Provide the [x, y] coordinate of the cell's center where the given text is located.  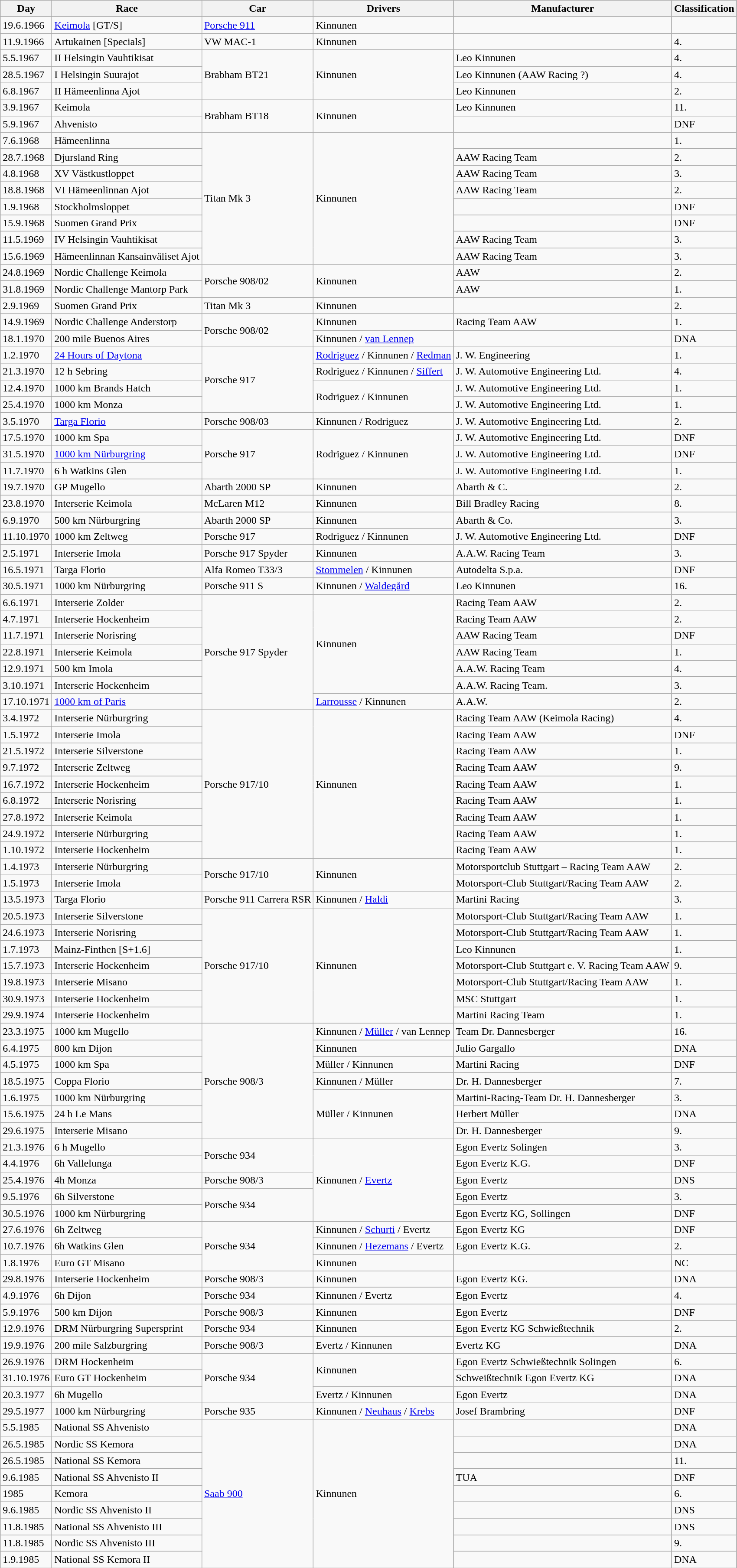
Hämeenlinnan Kansainväliset Ajot [127, 256]
Porsche 911 [258, 25]
Egon Evertz KG [563, 1229]
Nordic SS Ahvenisto III [127, 1543]
6 h Watkins Glen [127, 470]
Ahvenisto [127, 124]
1.8.1976 [26, 1263]
18.5.1975 [26, 1081]
16.5.1971 [26, 570]
11.7.1970 [26, 470]
Kinnunen / Hezemans / Evertz [383, 1246]
24.8.1969 [26, 273]
1000 km Zeltweg [127, 537]
200 mile Salzburgring [127, 1345]
Alfa Romeo T33/3 [258, 570]
Egon Evertz KG. [563, 1279]
Motorsport-Club Stuttgart e. V. Racing Team AAW [563, 965]
30.9.1973 [26, 998]
12.9.1971 [26, 668]
16.7.1972 [26, 784]
II Helsingin Vauhtikisat [127, 58]
Classification [704, 9]
4.9.1976 [26, 1296]
Djursland Ring [127, 157]
Kinnunen / Schurti / Evertz [383, 1229]
12.4.1970 [26, 388]
28.5.1967 [26, 75]
Herbert Müller [563, 1114]
Drivers [383, 9]
11.5.1969 [26, 240]
500 km Dijon [127, 1312]
31.10.1976 [26, 1378]
1000 km Monza [127, 404]
6h Vallelunga [127, 1164]
1.4.1973 [26, 867]
19.7.1970 [26, 487]
7.6.1968 [26, 140]
19.8.1973 [26, 982]
Nordic SS Ahvenisto II [127, 1510]
26.9.1976 [26, 1362]
1.5.1973 [26, 883]
Porsche 911 Carrera RSR [258, 900]
6h Watkins Glen [127, 1246]
18.8.1968 [26, 190]
17.5.1970 [26, 437]
24 h Le Mans [127, 1114]
Saab 900 [258, 1494]
National SS Ahvenisto II [127, 1477]
1.9.1968 [26, 207]
200 mile Buenos Aires [127, 339]
23.3.1975 [26, 1032]
1.10.1972 [26, 850]
5.9.1976 [26, 1312]
Artukainen [Specials] [127, 42]
VW MAC-1 [258, 42]
3.9.1967 [26, 108]
Euro GT Hockenheim [127, 1378]
Kinnunen / van Lennep [383, 339]
1985 [26, 1493]
Team Dr. Dannesberger [563, 1032]
Egon Evertz KG Schwießtechnik [563, 1329]
10.7.1976 [26, 1246]
Rodriguez / Kinnunen / Redman [383, 355]
Porsche 935 [258, 1411]
21.3.1976 [26, 1147]
J. W. Engineering [563, 355]
Brabham BT18 [258, 116]
4h Monza [127, 1180]
Autodelta S.p.a. [563, 570]
Keimola [127, 108]
5.9.1967 [26, 124]
15.6.1969 [26, 256]
1000 km of Paris [127, 701]
Racing Team AAW (Keimola Racing) [563, 718]
11.9.1966 [26, 42]
Brabham BT21 [258, 75]
A.A.W. Racing Team. [563, 685]
Keimola [GT/S] [127, 25]
15.7.1973 [26, 965]
XV Västkustloppet [127, 173]
Interserie Zeltweg [127, 768]
National SS Ahvenisto III [127, 1526]
VI Hämeenlinnan Ajot [127, 190]
DRM Nürburgring Supersprint [127, 1329]
National SS Kemora [127, 1460]
6.8.1967 [26, 91]
28.7.1968 [26, 157]
Stockholmsloppet [127, 207]
500 km Imola [127, 668]
3.10.1971 [26, 685]
1000 km Mugello [127, 1032]
1.2.1970 [26, 355]
Hämeenlinna [127, 140]
Car [258, 9]
500 km Nürburgring [127, 520]
4.8.1968 [26, 173]
Kinnunen / Müller / van Lennep [383, 1032]
1.9.1985 [26, 1560]
6h Dijon [127, 1296]
3.4.1972 [26, 718]
21.3.1970 [26, 372]
5.5.1967 [26, 58]
I Helsingin Suurajot [127, 75]
21.5.1972 [26, 751]
13.5.1973 [26, 900]
Kinnunen / Waldegård [383, 586]
4.5.1975 [26, 1065]
IV Helsingin Vauhtikisat [127, 240]
29.6.1975 [26, 1131]
Mainz-Finthen [S+1.6] [127, 949]
Rodriguez / Kinnunen / Siffert [383, 372]
Motorsportclub Stuttgart – Racing Team AAW [563, 867]
Manufacturer [563, 9]
Stommelen / Kinnunen [383, 570]
Nordic Challenge Keimola [127, 273]
Kinnunen / Haldi [383, 900]
Kinnunen / Müller [383, 1081]
Kinnunen / Rodriguez [383, 421]
31.8.1969 [26, 289]
6.6.1971 [26, 603]
Bill Bradley Racing [563, 504]
2.9.1969 [26, 306]
27.8.1972 [26, 817]
19.9.1976 [26, 1345]
29.8.1976 [26, 1279]
Egon Evertz Solingen [563, 1147]
5.5.1985 [26, 1428]
30.5.1976 [26, 1213]
4.7.1971 [26, 619]
9.5.1976 [26, 1196]
6h Silverstone [127, 1196]
A.A.W. [563, 701]
Race [127, 9]
19.6.1966 [26, 25]
Martini-Racing-Team Dr. H. Dannesberger [563, 1098]
Euro GT Misano [127, 1263]
15.6.1975 [26, 1114]
II Hämeenlinna Ajot [127, 91]
Julio Gargallo [563, 1048]
23.8.1970 [26, 504]
18.1.1970 [26, 339]
20.5.1973 [26, 916]
12 h Sebring [127, 372]
27.6.1976 [26, 1229]
14.9.1969 [26, 322]
8. [704, 504]
DRM Hockenheim [127, 1362]
29.5.1977 [26, 1411]
6h Mugello [127, 1395]
Egon Evertz Schwießtechnik Solingen [563, 1362]
800 km Dijon [127, 1048]
29.9.1974 [26, 1015]
Day [26, 9]
Leo Kinnunen (AAW Racing ?) [563, 75]
22.8.1971 [26, 652]
TUA [563, 1477]
Josef Brambring [563, 1411]
Interserie Zolder [127, 603]
6.8.1972 [26, 801]
12.9.1976 [26, 1329]
Kemora [127, 1493]
30.5.1971 [26, 586]
McLaren M12 [258, 504]
6.4.1975 [26, 1048]
11.10.1970 [26, 537]
7. [704, 1081]
1.6.1975 [26, 1098]
3.5.1970 [26, 421]
Nordic Challenge Anderstorp [127, 322]
National SS Kemora II [127, 1560]
2.5.1971 [26, 553]
Larrousse / Kinnunen [383, 701]
Abarth & Co. [563, 520]
24.9.1972 [26, 834]
1.7.1973 [26, 949]
1000 km Brands Hatch [127, 388]
Kinnunen / Neuhaus / Krebs [383, 1411]
11.7.1971 [26, 636]
1.5.1972 [26, 735]
6 h Mugello [127, 1147]
25.4.1970 [26, 404]
Schweißtechnik Egon Evertz KG [563, 1378]
6h Zeltweg [127, 1229]
4.4.1976 [26, 1164]
Abarth & C. [563, 487]
Nordic Challenge Mantorp Park [127, 289]
Porsche 908/03 [258, 421]
20.3.1977 [26, 1395]
Egon Evertz KG, Sollingen [563, 1213]
31.5.1970 [26, 454]
Evertz KG [563, 1345]
6.9.1970 [26, 520]
NC [704, 1263]
24 Hours of Daytona [127, 355]
Nordic SS Kemora [127, 1444]
9.7.1972 [26, 768]
Coppa Florio [127, 1081]
National SS Ahvenisto [127, 1428]
25.4.1976 [26, 1180]
GP Mugello [127, 487]
MSC Stuttgart [563, 998]
Porsche 911 S [258, 586]
Martini Racing Team [563, 1015]
24.6.1973 [26, 932]
17.10.1971 [26, 701]
15.9.1968 [26, 223]
